Search for the cell housing the specified text and yield its [X, Y] center coordinate. 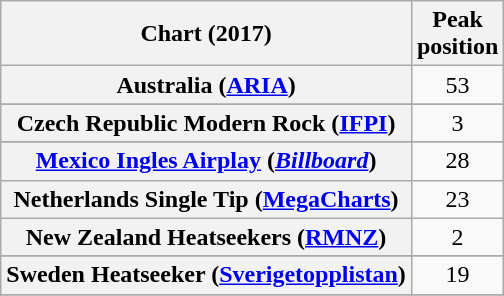
Mexico Ingles Airplay (Billboard) [206, 161]
Chart (2017) [206, 34]
Australia (ARIA) [206, 85]
Sweden Heatseeker (Sverigetopplistan) [206, 275]
Czech Republic Modern Rock (IFPI) [206, 123]
Peak position [457, 34]
3 [457, 123]
28 [457, 161]
53 [457, 85]
2 [457, 237]
New Zealand Heatseekers (RMNZ) [206, 237]
19 [457, 275]
23 [457, 199]
Netherlands Single Tip (MegaCharts) [206, 199]
